Provide the [x, y] coordinate of the cell's center where the given text is located.  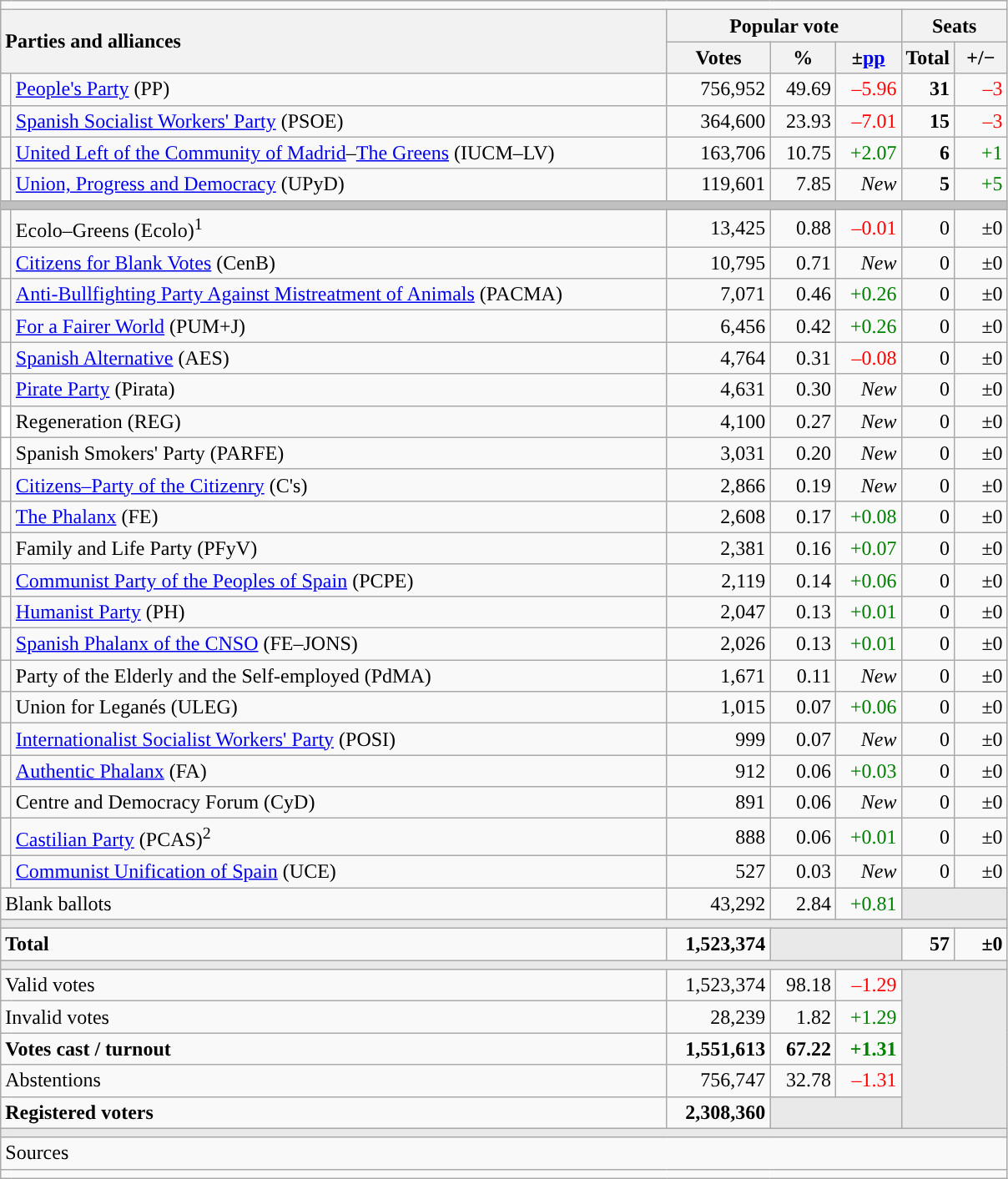
Ecolo–Greens (Ecolo)1 [339, 229]
Seats [955, 26]
31 [928, 89]
Pirate Party (Pirata) [339, 390]
10.75 [803, 153]
Authentic Phalanx (FA) [339, 771]
Humanist Party (PH) [339, 612]
3,031 [718, 453]
0.31 [803, 358]
Communist Unification of Spain (UCE) [339, 871]
10,795 [718, 263]
2,047 [718, 612]
The Phalanx (FE) [339, 516]
0.11 [803, 676]
57 [928, 945]
United Left of the Community of Madrid–The Greens (IUCM–LV) [339, 153]
23.93 [803, 121]
Spanish Socialist Workers' Party (PSOE) [339, 121]
–1.29 [868, 985]
0.88 [803, 229]
Votes [718, 58]
2,026 [718, 644]
756,952 [718, 89]
0.20 [803, 453]
756,747 [718, 1081]
32.78 [803, 1081]
Citizens–Party of the Citizenry (C's) [339, 485]
1,015 [718, 708]
Votes cast / turnout [334, 1049]
+5 [981, 184]
0.16 [803, 548]
–0.01 [868, 229]
98.18 [803, 985]
+1.31 [868, 1049]
+0.03 [868, 771]
2,381 [718, 548]
6 [928, 153]
Party of the Elderly and the Self-employed (PdMA) [339, 676]
7.85 [803, 184]
13,425 [718, 229]
888 [718, 838]
+/− [981, 58]
–5.96 [868, 89]
±pp [868, 58]
Invalid votes [334, 1017]
Sources [504, 1153]
6,456 [718, 326]
43,292 [718, 904]
+0.08 [868, 516]
49.69 [803, 89]
912 [718, 771]
2,119 [718, 580]
% [803, 58]
119,601 [718, 184]
Spanish Smokers' Party (PARFE) [339, 453]
163,706 [718, 153]
Blank ballots [334, 904]
+0.81 [868, 904]
999 [718, 739]
0.19 [803, 485]
Popular vote [784, 26]
+1 [981, 153]
Spanish Phalanx of the CNSO (FE–JONS) [339, 644]
1.82 [803, 1017]
2,866 [718, 485]
Abstentions [334, 1081]
891 [718, 803]
0.30 [803, 390]
Internationalist Socialist Workers' Party (POSI) [339, 739]
Castilian Party (PCAS)2 [339, 838]
4,100 [718, 421]
0.27 [803, 421]
Registered voters [334, 1112]
5 [928, 184]
4,764 [718, 358]
–7.01 [868, 121]
Parties and alliances [334, 42]
0.42 [803, 326]
7,071 [718, 295]
+1.29 [868, 1017]
0.17 [803, 516]
28,239 [718, 1017]
0.46 [803, 295]
–0.08 [868, 358]
0.14 [803, 580]
Family and Life Party (PFyV) [339, 548]
+2.07 [868, 153]
Centre and Democracy Forum (CyD) [339, 803]
0.03 [803, 871]
People's Party (PP) [339, 89]
Spanish Alternative (AES) [339, 358]
Communist Party of the Peoples of Spain (PCPE) [339, 580]
Citizens for Blank Votes (CenB) [339, 263]
+0.07 [868, 548]
2,308,360 [718, 1112]
–1.31 [868, 1081]
Anti-Bullfighting Party Against Mistreatment of Animals (PACMA) [339, 295]
15 [928, 121]
1,551,613 [718, 1049]
Valid votes [334, 985]
For a Fairer World (PUM+J) [339, 326]
2,608 [718, 516]
67.22 [803, 1049]
Union, Progress and Democracy (UPyD) [339, 184]
527 [718, 871]
2.84 [803, 904]
364,600 [718, 121]
Union for Leganés (ULEG) [339, 708]
Regeneration (REG) [339, 421]
4,631 [718, 390]
1,671 [718, 676]
0.71 [803, 263]
